Identify which cell holds the provided text, then report its [X, Y] central coordinate. 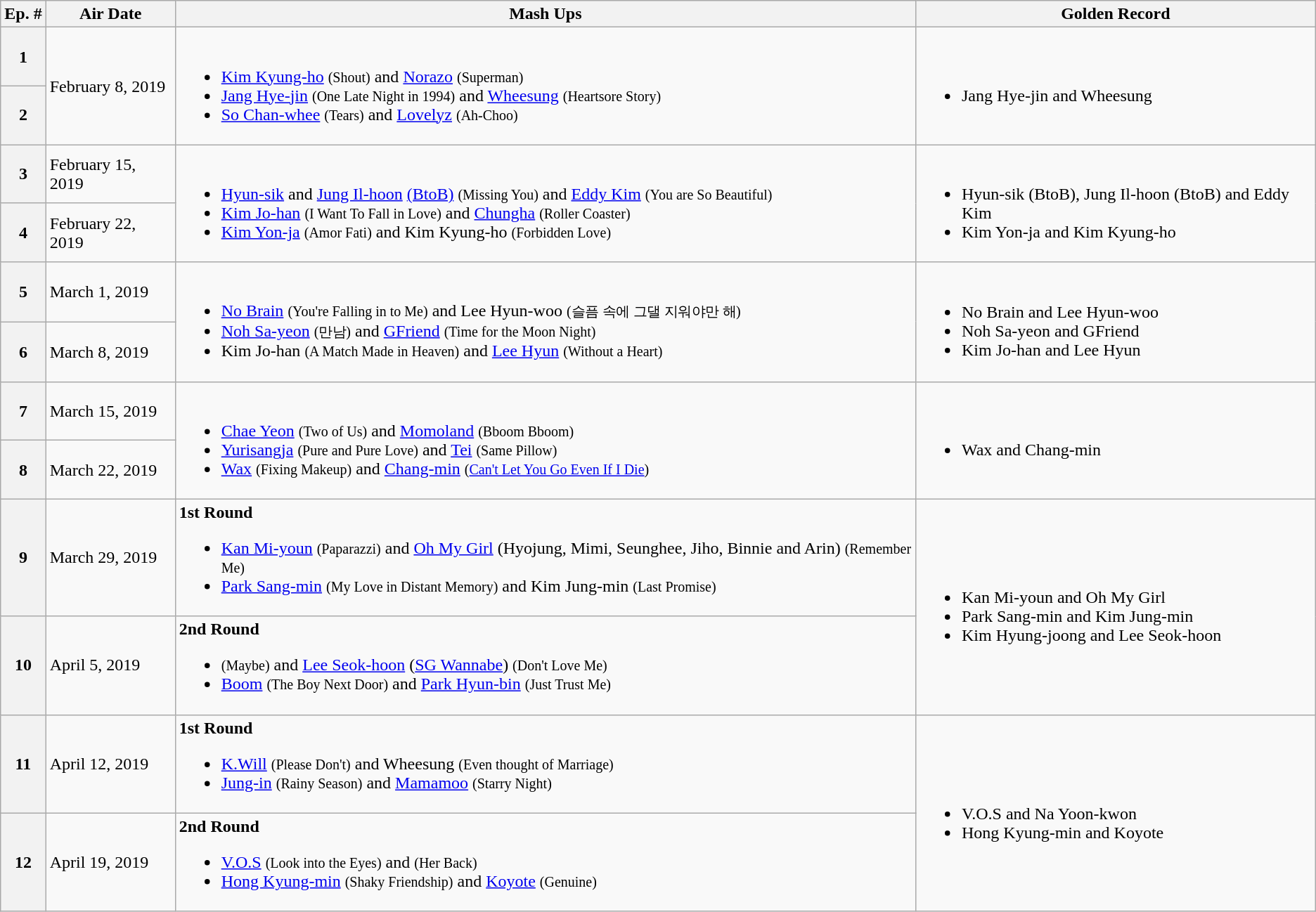
2nd Round (Maybe) and Lee Seok-hoon (SG Wannabe) (Don't Love Me)Boom (The Boy Next Door) and Park Hyun-bin (Just Trust Me) [546, 665]
April 12, 2019 [110, 764]
Mash Ups [546, 14]
2 [23, 115]
March 1, 2019 [110, 292]
Kan Mi-youn and Oh My GirlPark Sang-min and Kim Jung-minKim Hyung-joong and Lee Seok-hoon [1115, 607]
2nd RoundV.O.S (Look into the Eyes) and (Her Back)Hong Kyung-min (Shaky Friendship) and Koyote (Genuine) [546, 862]
9 [23, 558]
10 [23, 665]
5 [23, 292]
February 15, 2019 [110, 174]
1st RoundK.Will (Please Don't) and Wheesung (Even thought of Marriage)Jung-in (Rainy Season) and Mamamoo (Starry Night) [546, 764]
March 29, 2019 [110, 558]
March 22, 2019 [110, 470]
8 [23, 470]
Hyun-sik (BtoB), Jung Il-hoon (BtoB) and Eddy KimKim Yon-ja and Kim Kyung-ho [1115, 204]
6 [23, 351]
February 8, 2019 [110, 86]
1 [23, 57]
April 5, 2019 [110, 665]
Air Date [110, 14]
V.O.S and Na Yoon-kwonHong Kyung-min and Koyote [1115, 813]
April 19, 2019 [110, 862]
Ep. # [23, 14]
Jang Hye-jin and Wheesung [1115, 86]
Golden Record [1115, 14]
March 8, 2019 [110, 351]
7 [23, 411]
Wax and Chang-min [1115, 440]
No Brain and Lee Hyun-wooNoh Sa-yeon and GFriendKim Jo-han and Lee Hyun [1115, 322]
11 [23, 764]
February 22, 2019 [110, 233]
12 [23, 862]
March 15, 2019 [110, 411]
3 [23, 174]
4 [23, 233]
